From the cell containing the given text, extract its center point as [X, Y] coordinate. 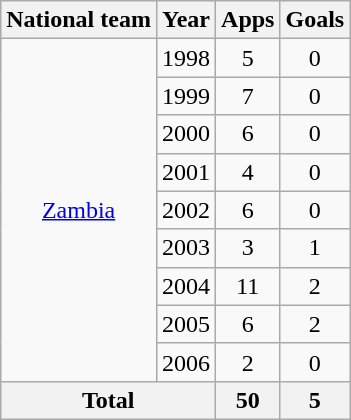
2006 [186, 362]
4 [248, 172]
2005 [186, 324]
3 [248, 248]
Goals [315, 20]
Apps [248, 20]
Total [108, 400]
Year [186, 20]
50 [248, 400]
Zambia [79, 210]
2001 [186, 172]
1999 [186, 96]
2000 [186, 134]
1 [315, 248]
1998 [186, 58]
2002 [186, 210]
National team [79, 20]
7 [248, 96]
11 [248, 286]
2003 [186, 248]
2004 [186, 286]
